Output the (x, y) coordinate of the center of the cell containing the given text.  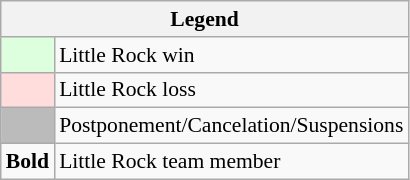
Little Rock win (231, 55)
Postponement/Cancelation/Suspensions (231, 126)
Little Rock team member (231, 162)
Legend (205, 19)
Little Rock loss (231, 90)
Bold (28, 162)
